Locate the cell with the specified text and output its (x, y) center coordinate. 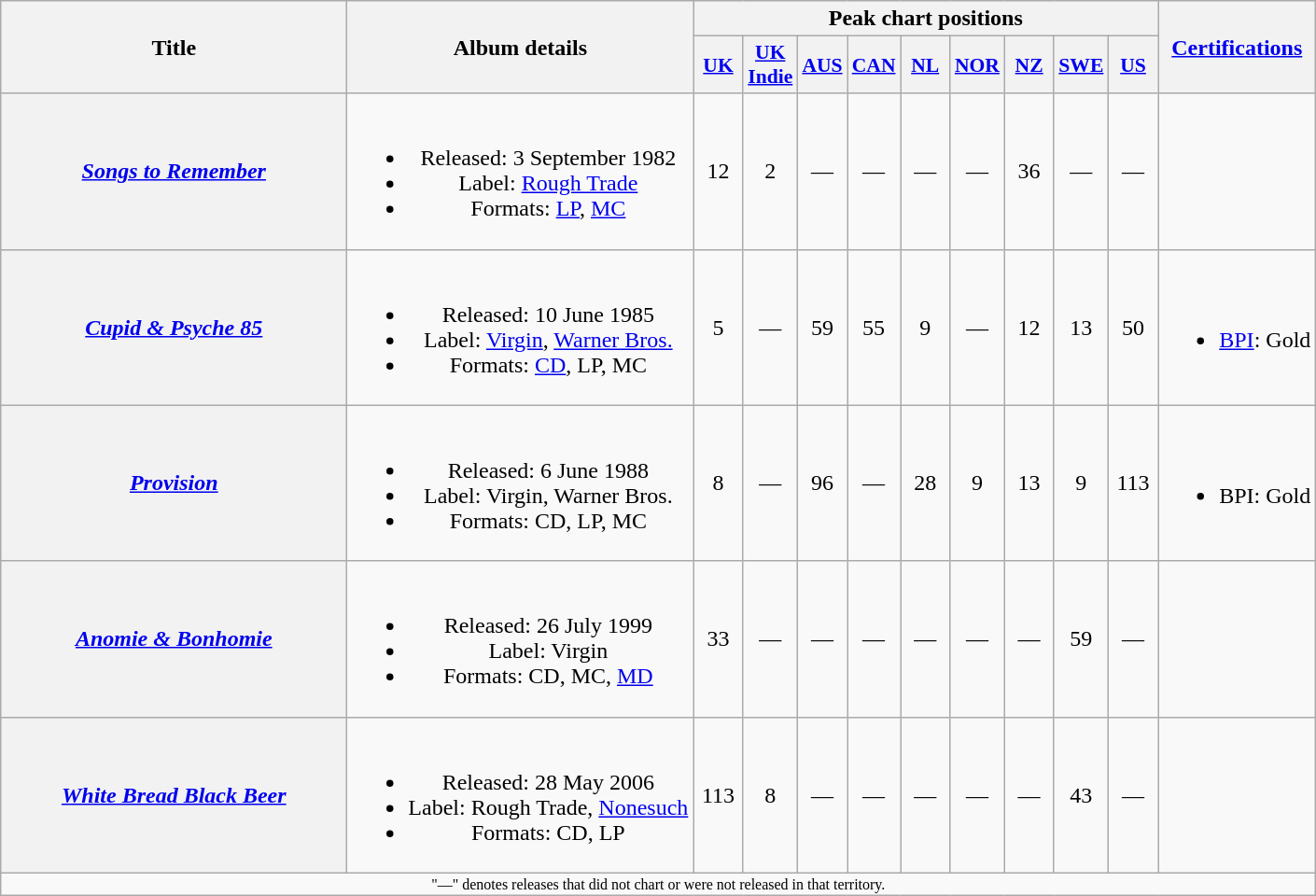
2 (770, 172)
55 (874, 327)
AUS (821, 65)
43 (1081, 795)
Peak chart positions (926, 19)
96 (821, 483)
SWE (1081, 65)
Songs to Remember (174, 172)
NOR (977, 65)
36 (1029, 172)
UK Indie (770, 65)
50 (1133, 327)
White Bread Black Beer (174, 795)
Provision (174, 483)
Released: 3 September 1982Label: Rough TradeFormats: LP, MC (521, 172)
UK (719, 65)
CAN (874, 65)
US (1133, 65)
Released: 26 July 1999Label: VirginFormats: CD, MC, MD (521, 638)
Released: 10 June 1985Label: Virgin, Warner Bros.Formats: CD, LP, MC (521, 327)
Cupid & Psyche 85 (174, 327)
5 (719, 327)
NZ (1029, 65)
Certifications (1238, 47)
NL (926, 65)
Anomie & Bonhomie (174, 638)
33 (719, 638)
Released: 6 June 1988Label: Virgin, Warner Bros.Formats: CD, LP, MC (521, 483)
28 (926, 483)
Title (174, 47)
Album details (521, 47)
Released: 28 May 2006Label: Rough Trade, NonesuchFormats: CD, LP (521, 795)
"—" denotes releases that did not chart or were not released in that territory. (659, 884)
